Return (x, y) of the center of cell containing provided text 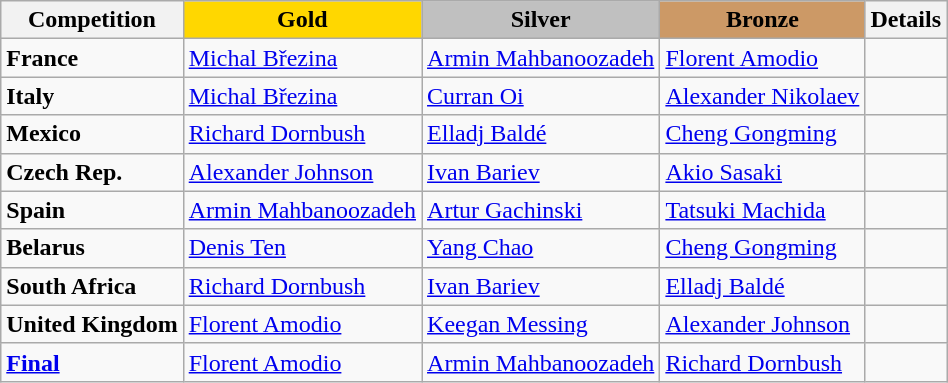
Curran Oi (541, 96)
South Africa (92, 286)
Competition (92, 20)
Italy (92, 96)
Mexico (92, 134)
France (92, 58)
Alexander Nikolaev (762, 96)
Artur Gachinski (541, 210)
Czech Rep. (92, 172)
Tatsuki Machida (762, 210)
Spain (92, 210)
Details (906, 20)
Bronze (762, 20)
Silver (541, 20)
Yang Chao (541, 248)
Akio Sasaki (762, 172)
Denis Ten (302, 248)
United Kingdom (92, 324)
Final (92, 362)
Belarus (92, 248)
Gold (302, 20)
Keegan Messing (541, 324)
